Find where the given text appears and provide that cell's center as [X, Y] coordinate. 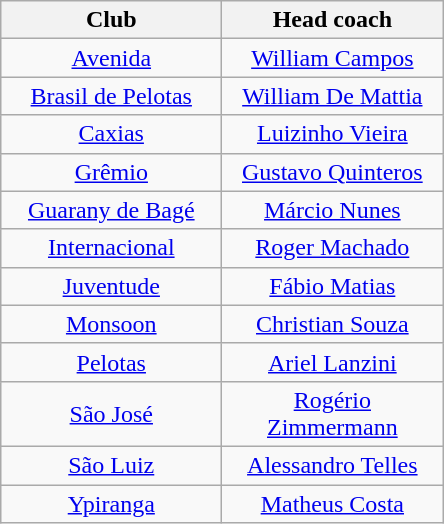
Pelotas [112, 362]
Alessandro Telles [332, 465]
William De Mattia [332, 96]
Ypiranga [112, 503]
Rogério Zimmermann [332, 414]
Juventude [112, 286]
Club [112, 20]
Guarany de Bagé [112, 210]
Matheus Costa [332, 503]
Monsoon [112, 324]
Grêmio [112, 172]
Avenida [112, 58]
Gustavo Quinteros [332, 172]
Márcio Nunes [332, 210]
Head coach [332, 20]
Luizinho Vieira [332, 134]
Caxias [112, 134]
Roger Machado [332, 248]
Brasil de Pelotas [112, 96]
São José [112, 414]
Ariel Lanzini [332, 362]
São Luiz [112, 465]
Fábio Matias [332, 286]
William Campos [332, 58]
Christian Souza [332, 324]
Internacional [112, 248]
